Return the (X, Y) coordinate for the center point of the cell that contains the specified text.  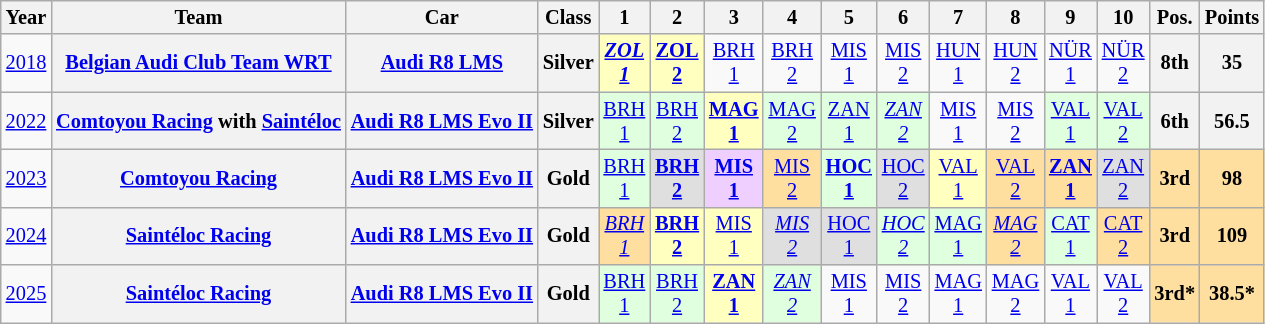
Belgian Audi Club Team WRT (198, 63)
VAL 2 (1124, 121)
2024 (26, 236)
HUN1 (958, 63)
Audi R8 LMS (442, 63)
3rd* (1174, 294)
2018 (26, 63)
7 (958, 17)
CAT2 (1124, 236)
38.5* (1232, 294)
Car (442, 17)
2 (677, 17)
NÜR1 (1070, 63)
Comtoyou Racing with Saintéloc (198, 121)
CAT1 (1070, 236)
NÜR2 (1124, 63)
2023 (26, 178)
9 (1070, 17)
4 (792, 17)
10 (1124, 17)
2025 (26, 294)
Points (1232, 17)
Pos. (1174, 17)
Year (26, 17)
Team (198, 17)
6 (904, 17)
1 (625, 17)
8 (1016, 17)
35 (1232, 63)
3 (734, 17)
Class (568, 17)
8th (1174, 63)
Comtoyou Racing (198, 178)
2022 (26, 121)
5 (849, 17)
ZOL2 (677, 63)
HUN2 (1016, 63)
6th (1174, 121)
56.5 (1232, 121)
ZOL1 (625, 63)
98 (1232, 178)
109 (1232, 236)
